Extract the [x, y] coordinate from the center of the cell holding the provided text.  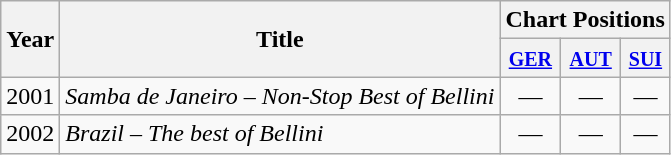
GER [530, 58]
AUT [591, 58]
SUI [646, 58]
Year [30, 39]
Samba de Janeiro – Non-Stop Best of Bellini [280, 96]
Title [280, 39]
2002 [30, 134]
Brazil – The best of Bellini [280, 134]
Chart Positions [585, 20]
2001 [30, 96]
